Locate the cell with the specified text and output its (x, y) center coordinate. 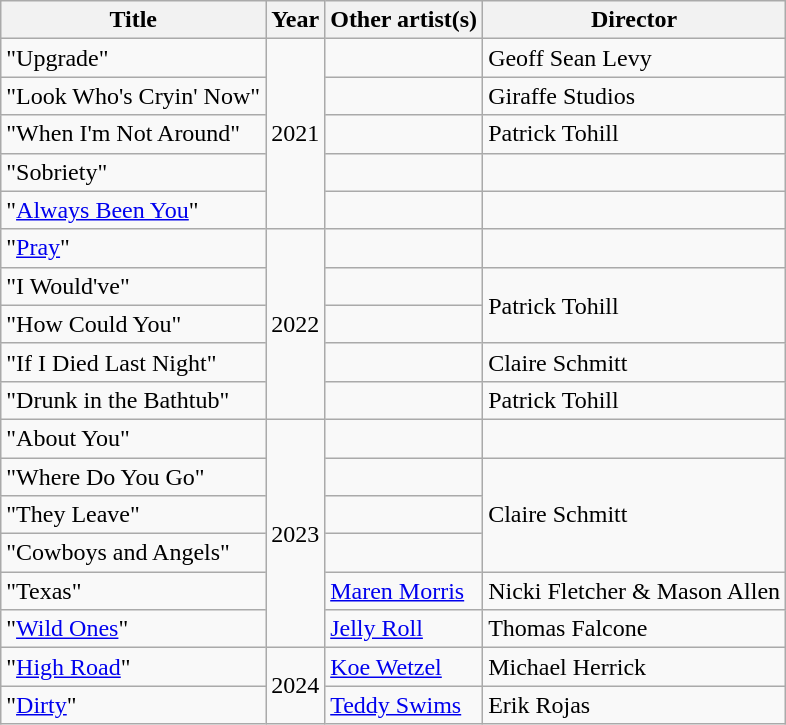
"How Could You" (134, 324)
2022 (296, 324)
Geoff Sean Levy (634, 58)
"When I'm Not Around" (134, 134)
"Where Do You Go" (134, 477)
Director (634, 20)
2023 (296, 533)
"Cowboys and Angels" (134, 553)
Other artist(s) (404, 20)
Jelly Roll (404, 629)
Koe Wetzel (404, 667)
Title (134, 20)
"High Road" (134, 667)
"Texas" (134, 591)
"About You" (134, 438)
"Look Who's Cryin' Now" (134, 96)
Erik Rojas (634, 705)
"If I Died Last Night" (134, 362)
"Sobriety" (134, 172)
"Always Been You" (134, 210)
2021 (296, 134)
"Upgrade" (134, 58)
"Wild Ones" (134, 629)
Teddy Swims (404, 705)
"They Leave" (134, 515)
"Drunk in the Bathtub" (134, 400)
Thomas Falcone (634, 629)
Maren Morris (404, 591)
Year (296, 20)
Giraffe Studios (634, 96)
Michael Herrick (634, 667)
2024 (296, 686)
"I Would've" (134, 286)
Nicki Fletcher & Mason Allen (634, 591)
"Dirty" (134, 705)
"Pray" (134, 248)
